Output the [X, Y] coordinate of the center of the cell containing the given text.  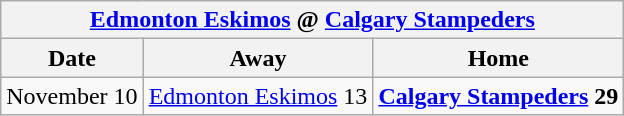
Calgary Stampeders 29 [498, 96]
Home [498, 58]
Edmonton Eskimos 13 [258, 96]
Date [72, 58]
Edmonton Eskimos @ Calgary Stampeders [312, 20]
Away [258, 58]
November 10 [72, 96]
